Locate the cell with the specified text and output its [X, Y] center coordinate. 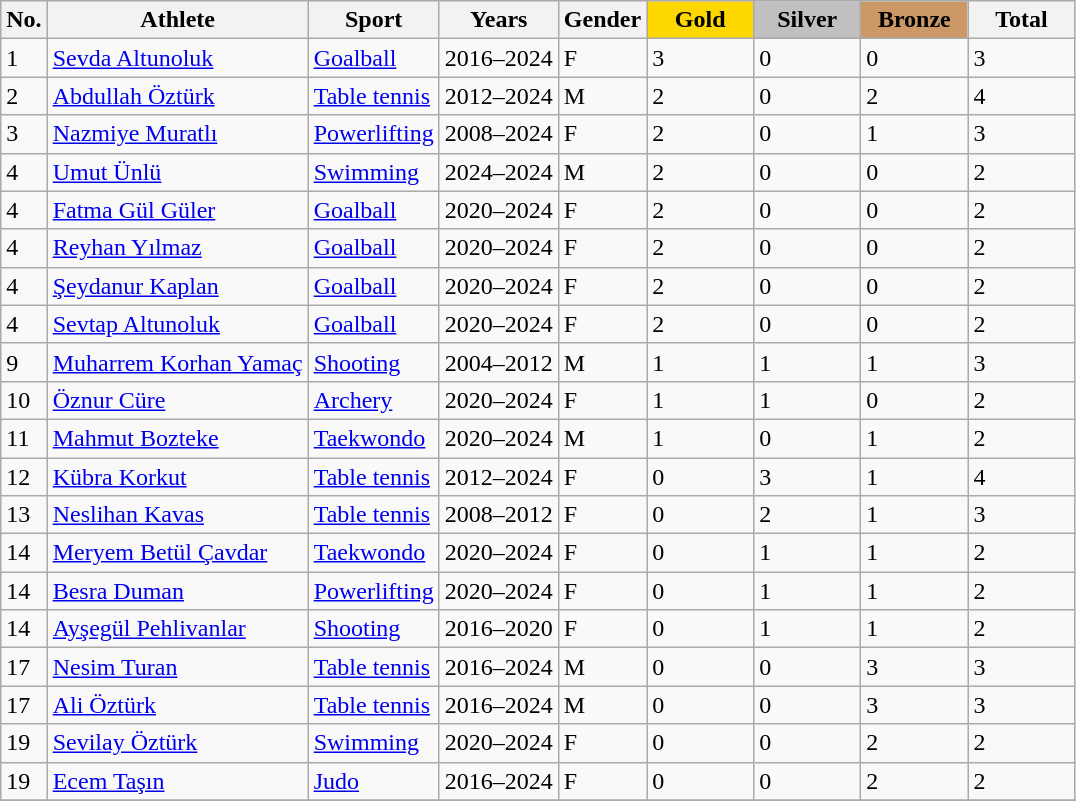
Öznur Cüre [178, 400]
Mahmut Bozteke [178, 438]
9 [24, 362]
Archery [374, 400]
Sevilay Öztürk [178, 743]
Ecem Taşın [178, 781]
Sevtap Altunoluk [178, 324]
Besra Duman [178, 591]
Gold [700, 20]
No. [24, 20]
Athlete [178, 20]
Total [1022, 20]
Umut Ünlü [178, 172]
Kübra Korkut [178, 477]
Silver [808, 20]
2016–2020 [498, 629]
Gender [602, 20]
Sevda Altunoluk [178, 58]
12 [24, 477]
2024–2024 [498, 172]
Fatma Gül Güler [178, 210]
Ayşegül Pehlivanlar [178, 629]
Neslihan Kavas [178, 515]
Nazmiye Muratlı [178, 134]
Bronze [914, 20]
Judo [374, 781]
Muharrem Korhan Yamaç [178, 362]
Reyhan Yılmaz [178, 248]
Nesim Turan [178, 667]
13 [24, 515]
Years [498, 20]
Şeydanur Kaplan [178, 286]
Abdullah Öztürk [178, 96]
Ali Öztürk [178, 705]
2008–2012 [498, 515]
Sport [374, 20]
2008–2024 [498, 134]
Meryem Betül Çavdar [178, 553]
10 [24, 400]
11 [24, 438]
2004–2012 [498, 362]
